Extract the [X, Y] coordinate from the center of the cell holding the provided text.  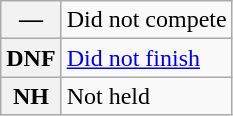
— [31, 20]
NH [31, 96]
Did not finish [146, 58]
Did not compete [146, 20]
DNF [31, 58]
Not held [146, 96]
